Provide the [X, Y] coordinate of the cell's center where the given text is located.  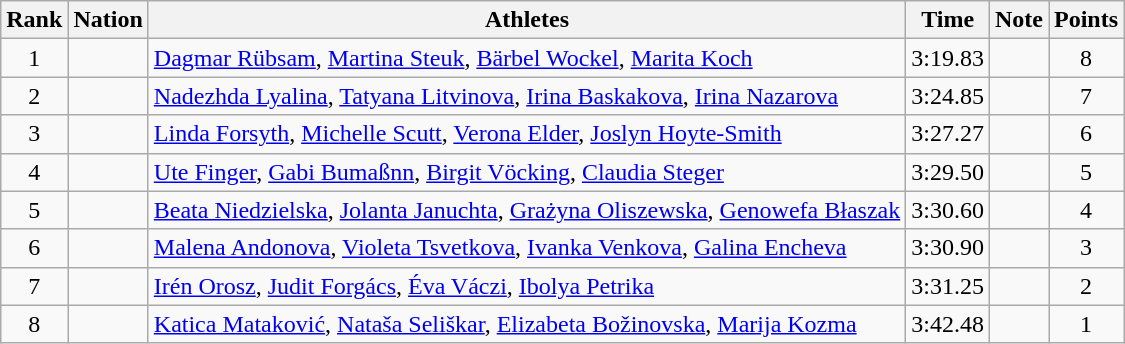
Athletes [526, 20]
Irén Orosz, Judit Forgács, Éva Váczi, Ibolya Petrika [526, 286]
Nadezhda Lyalina, Tatyana Litvinova, Irina Baskakova, Irina Nazarova [526, 96]
3:30.90 [948, 248]
Beata Niedzielska, Jolanta Januchta, Grażyna Oliszewska, Genowefa Błaszak [526, 210]
Katica Mataković, Nataša Seliškar, Elizabeta Božinovska, Marija Kozma [526, 324]
Time [948, 20]
3:27.27 [948, 134]
Nation [108, 20]
3:24.85 [948, 96]
3:19.83 [948, 58]
Malena Andonova, Violeta Tsvetkova, Ivanka Venkova, Galina Encheva [526, 248]
3:31.25 [948, 286]
Points [1086, 20]
Ute Finger, Gabi Bumaßnn, Birgit Vöcking, Claudia Steger [526, 172]
Linda Forsyth, Michelle Scutt, Verona Elder, Joslyn Hoyte-Smith [526, 134]
3:42.48 [948, 324]
Note [1018, 20]
3:30.60 [948, 210]
3:29.50 [948, 172]
Dagmar Rübsam, Martina Steuk, Bärbel Wockel, Marita Koch [526, 58]
Rank [34, 20]
